Return (X, Y) of the center of cell containing provided text 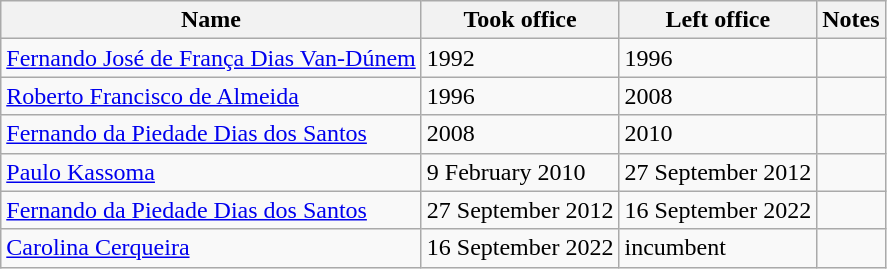
Notes (851, 20)
incumbent (718, 248)
Fernando José de França Dias Van-Dúnem (212, 58)
Name (212, 20)
1992 (520, 58)
Carolina Cerqueira (212, 248)
Took office (520, 20)
Left office (718, 20)
Paulo Kassoma (212, 172)
9 February 2010 (520, 172)
2010 (718, 134)
Roberto Francisco de Almeida (212, 96)
